Return [X, Y] of the center of cell containing provided text 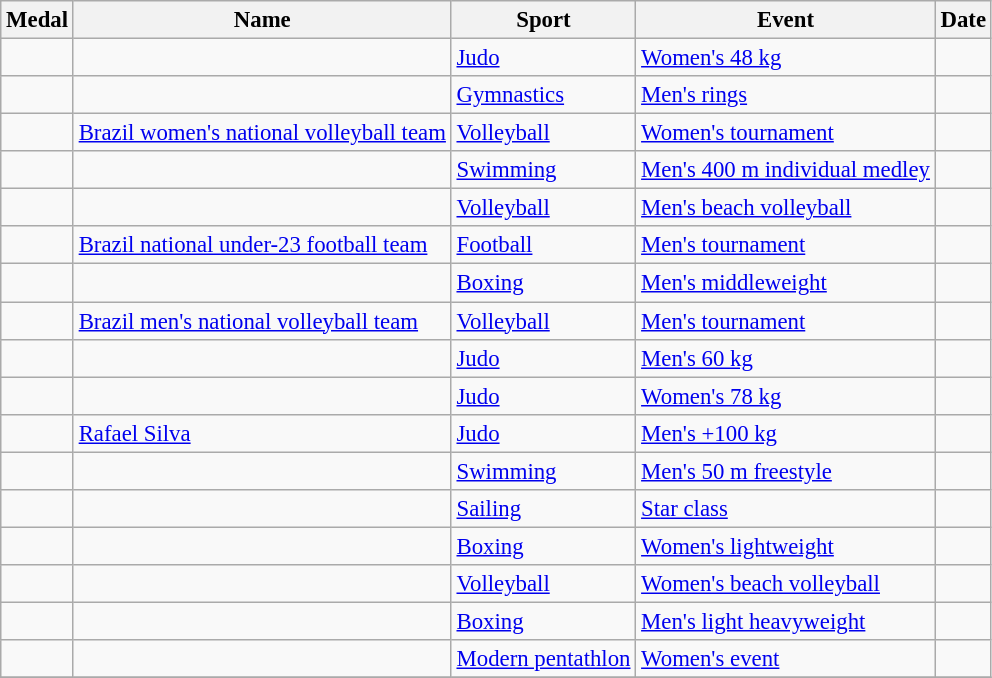
Name [262, 20]
Men's light heavyweight [786, 621]
Women's tournament [786, 133]
Date [963, 20]
Women's event [786, 659]
Women's 78 kg [786, 396]
Football [544, 245]
Brazil men's national volleyball team [262, 321]
Modern pentathlon [544, 659]
Women's lightweight [786, 546]
Sailing [544, 509]
Sport [544, 20]
Men's +100 kg [786, 433]
Men's 400 m individual medley [786, 170]
Women's beach volleyball [786, 584]
Brazil women's national volleyball team [262, 133]
Men's 50 m freestyle [786, 471]
Event [786, 20]
Rafael Silva [262, 433]
Brazil national under-23 football team [262, 245]
Gymnastics [544, 95]
Star class [786, 509]
Men's 60 kg [786, 358]
Men's middleweight [786, 283]
Medal [38, 20]
Men's rings [786, 95]
Women's 48 kg [786, 58]
Men's beach volleyball [786, 208]
